Determine the [X, Y] coordinate at the center of the cell enclosing the given text.  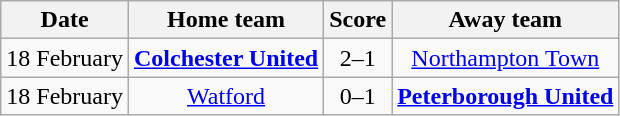
0–1 [358, 96]
2–1 [358, 58]
Score [358, 20]
Home team [226, 20]
Date [65, 20]
Away team [506, 20]
Colchester United [226, 58]
Northampton Town [506, 58]
Watford [226, 96]
Peterborough United [506, 96]
